Detect which cell encompasses the target text, then output its [x, y] center coordinate. 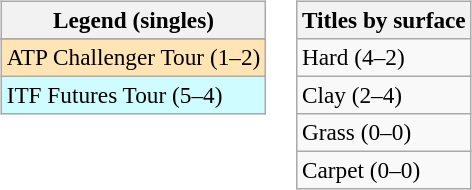
Clay (2–4) [384, 95]
Grass (0–0) [384, 133]
Carpet (0–0) [384, 171]
Legend (singles) [133, 20]
ATP Challenger Tour (1–2) [133, 57]
Titles by surface [384, 20]
ITF Futures Tour (5–4) [133, 95]
Hard (4–2) [384, 57]
